Identify which cell holds the provided text, then report its (X, Y) central coordinate. 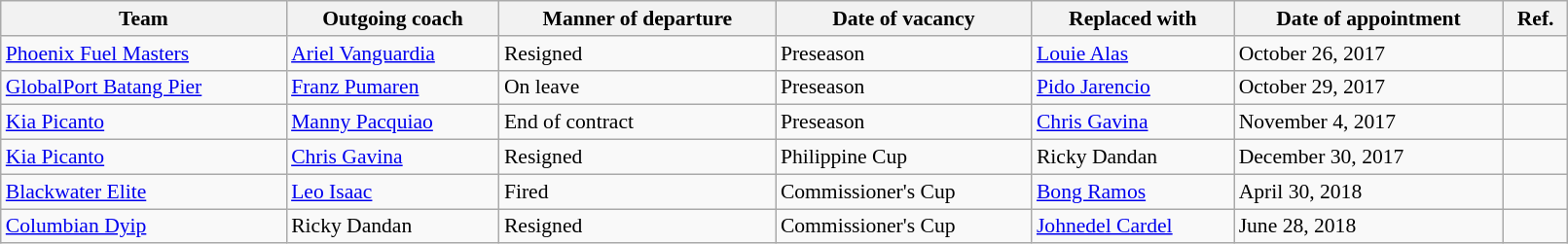
Date of appointment (1368, 18)
Phoenix Fuel Masters (144, 53)
Columbian Dyip (144, 227)
Manny Pacquiao (393, 122)
On leave (638, 87)
Team (144, 18)
November 4, 2017 (1368, 122)
Johnedel Cardel (1133, 227)
Pido Jarencio (1133, 87)
End of contract (638, 122)
Louie Alas (1133, 53)
June 28, 2018 (1368, 227)
Replaced with (1133, 18)
Outgoing coach (393, 18)
Manner of departure (638, 18)
October 29, 2017 (1368, 87)
Philippine Cup (903, 157)
October 26, 2017 (1368, 53)
Ariel Vanguardia (393, 53)
Blackwater Elite (144, 192)
April 30, 2018 (1368, 192)
GlobalPort Batang Pier (144, 87)
Fired (638, 192)
Franz Pumaren (393, 87)
December 30, 2017 (1368, 157)
Leo Isaac (393, 192)
Date of vacancy (903, 18)
Ref. (1535, 18)
Bong Ramos (1133, 192)
